Provide the [x, y] coordinate of the cell's center where the given text is located.  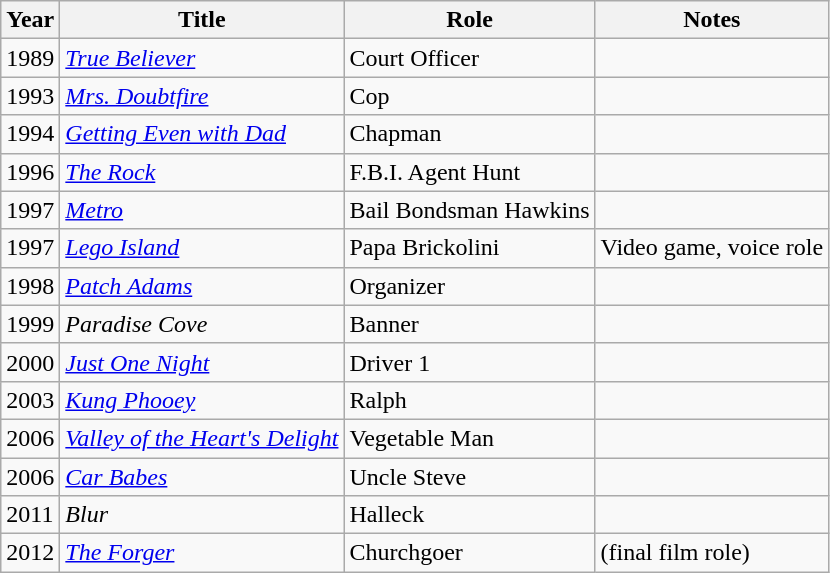
1998 [30, 286]
2000 [30, 362]
Banner [470, 324]
Car Babes [202, 477]
1996 [30, 172]
The Rock [202, 172]
2012 [30, 553]
Kung Phooey [202, 400]
Role [470, 20]
Papa Brickolini [470, 248]
Driver 1 [470, 362]
Churchgoer [470, 553]
Ralph [470, 400]
1993 [30, 96]
Just One Night [202, 362]
Uncle Steve [470, 477]
Halleck [470, 515]
Title [202, 20]
2011 [30, 515]
1999 [30, 324]
Mrs. Doubtfire [202, 96]
F.B.I. Agent Hunt [470, 172]
Getting Even with Dad [202, 134]
Video game, voice role [712, 248]
1989 [30, 58]
Vegetable Man [470, 438]
Paradise Cove [202, 324]
Lego Island [202, 248]
1994 [30, 134]
(final film role) [712, 553]
Year [30, 20]
Patch Adams [202, 286]
The Forger [202, 553]
Notes [712, 20]
Bail Bondsman Hawkins [470, 210]
2003 [30, 400]
Valley of the Heart's Delight [202, 438]
True Believer [202, 58]
Court Officer [470, 58]
Metro [202, 210]
Blur [202, 515]
Chapman [470, 134]
Cop [470, 96]
Organizer [470, 286]
